From the cell containing the given text, extract its center point as [x, y] coordinate. 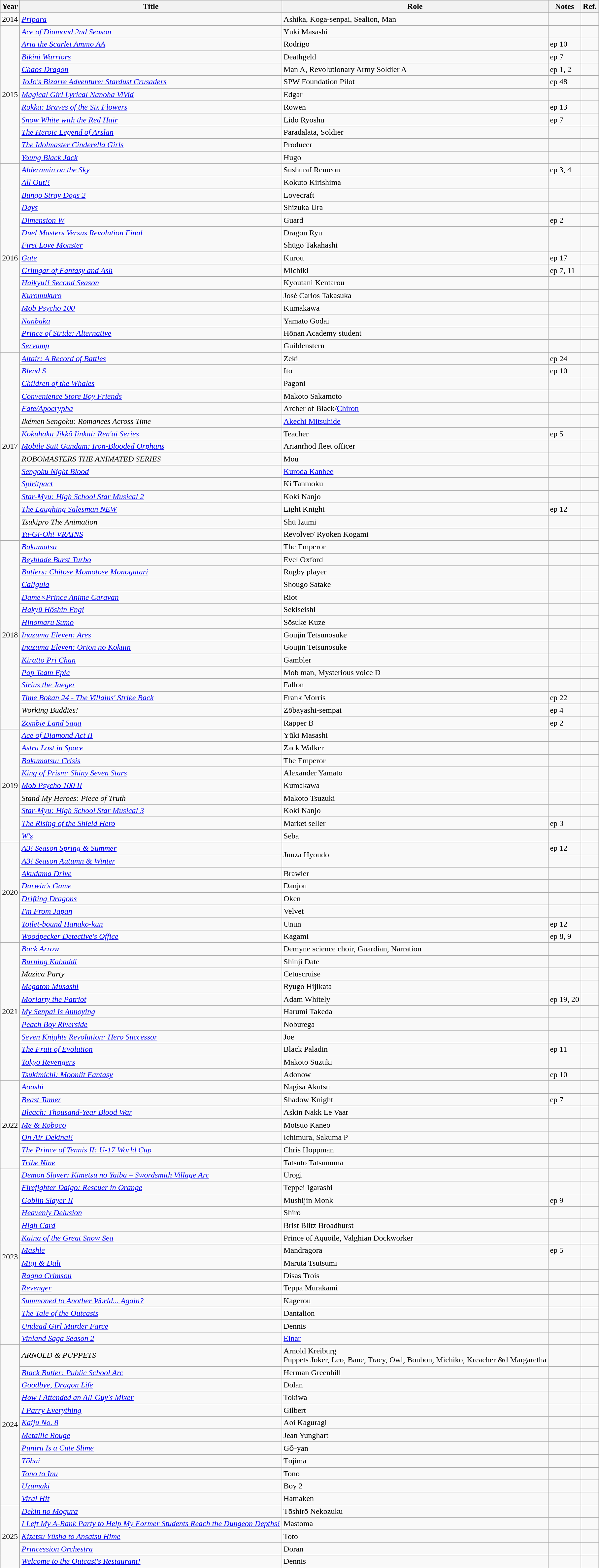
Joe [415, 1037]
Servamp [151, 346]
Makoto Sakamoto [415, 396]
Sengoku Night Blood [151, 471]
Goodbye, Dragon Life [151, 1385]
Year [10, 7]
ep 11 [565, 1049]
Chris Hoppman [415, 1150]
Astra Lost in Space [151, 748]
Kokuto Kirishima [415, 183]
Hamaken [415, 1499]
Young Black Jack [151, 157]
Aoi Kaguragi [415, 1423]
ep 3, 4 [565, 170]
Title [151, 7]
Tōshirō Nekozuku [415, 1511]
Metallic Rouge [151, 1435]
Chaos Dragon [151, 69]
Firefighter Daigo: Rescuer in Orange [151, 1188]
I Left My A-Rank Party to Help My Former Students Reach the Dungeon Depths! [151, 1524]
2015 [10, 94]
Pripara [151, 19]
Dimension W [151, 220]
Dantalion [415, 1313]
Pagoni [415, 384]
Demyne science choir, Guardian, Narration [415, 949]
Convenience Store Boy Friends [151, 396]
Teppa Murakami [415, 1288]
Tono [415, 1473]
Revolver/ Ryoken Kogami [415, 534]
Mashle [151, 1250]
Kaina of the Great Snow Sea [151, 1238]
Inazuma Eleven: Orion no Kokuin [151, 647]
Man A, Revolutionary Army Soldier A [415, 69]
Black Butler: Public School Arc [151, 1372]
Einar [415, 1338]
Edgar [415, 94]
Grimgar of Fantasy and Ash [151, 270]
Tokiwa [415, 1398]
Notes [565, 7]
Adam Whitely [415, 999]
Evel Oxford [415, 560]
Michiki [415, 270]
ep 17 [565, 258]
Tono to Inu [151, 1473]
Spiritpact [151, 484]
Zack Walker [415, 748]
The Tale of the Outcasts [151, 1313]
Undead Girl Murder Farce [151, 1326]
Gate [151, 258]
Teppei Igarashi [415, 1188]
Dolan [415, 1385]
Aoashi [151, 1087]
Ashika, Koga-senpai, Sealion, Man [415, 19]
Ryugo Hijikata [415, 987]
Butlers: Chitose Momotose Monogatari [151, 572]
Seven Knights Revolution: Hero Successor [151, 1037]
Vinland Saga Season 2 [151, 1338]
Children of the Whales [151, 384]
Mastoma [415, 1524]
Disas Trois [415, 1276]
Boy 2 [415, 1486]
2022 [10, 1125]
Ki Tanmoku [415, 484]
Velvet [415, 911]
Moriarty the Patriot [151, 999]
2023 [10, 1257]
Blend S [151, 371]
Kaiju No. 8 [151, 1423]
Bikini Warriors [151, 57]
Producer [415, 145]
Migi & Dali [151, 1263]
Gilbert [415, 1410]
Snow White with the Red Hair [151, 119]
Oken [415, 899]
Hakyū Hōshin Engi [151, 610]
I Parry Everything [151, 1410]
W'z [151, 836]
The Idolmaster Cinderella Girls [151, 145]
Mob Psycho 100 [151, 308]
Altair: A Record of Battles [151, 358]
ep 48 [565, 82]
Shinji Date [415, 962]
Tribe Nine [151, 1162]
Days [151, 208]
Beyblade Burst Turbo [151, 560]
Ref. [590, 7]
2017 [10, 446]
The Prince of Tennis II: U-17 World Cup [151, 1150]
Rugby player [415, 572]
Ace of Diamond Act II [151, 735]
Caligula [151, 585]
Shougo Satake [415, 585]
The Heroic Legend of Arslan [151, 132]
2020 [10, 892]
Hugo [415, 157]
Toto [415, 1536]
Shadow Knight [415, 1100]
Hinomaru Sumo [151, 622]
Rowen [415, 107]
Mazica Party [151, 974]
Tokyo Revengers [151, 1062]
Tsukimichi: Moonlit Fantasy [151, 1074]
Askin Nakk Le Vaar [415, 1112]
2024 [10, 1425]
ep 24 [565, 358]
Brawler [415, 873]
ep 7, 11 [565, 270]
Zeki [415, 358]
Role [415, 7]
Duel Masters Versus Revolution Final [151, 233]
Paradalata, Soldier [415, 132]
Gambler [415, 660]
Hōnan Academy student [415, 333]
Ichimura, Sakuma P [415, 1137]
JoJo's Bizarre Adventure: Stardust Crusaders [151, 82]
Motsuo Kaneo [415, 1125]
Yu-Gi-Oh! VRAINS [151, 534]
Bleach: Thousand-Year Blood War [151, 1112]
Bakumatsu [151, 547]
Magical Girl Lyrical Nanoha ViVid [151, 94]
Demon Slayer: Kimetsu no Yaiba – Swordsmith Village Arc [151, 1175]
Nagisa Akutsu [415, 1087]
Maruta Tsutsumi [415, 1263]
Ikémen Sengoku: Romances Across Time [151, 421]
Shūgo Takahashi [415, 245]
Darwin's Game [151, 886]
Guildenstern [415, 346]
Mobile Suit Gundam: Iron-Blooded Orphans [151, 446]
Akechi Mitsuhide [415, 421]
Urogi [415, 1175]
Lido Ryoshu [415, 119]
Shiro [415, 1213]
Rokka: Braves of the Six Flowers [151, 107]
Kyoutani Kentarou [415, 283]
Prince of Stride: Alternative [151, 333]
Kizetsu Yūsha to Ansatsu Hime [151, 1536]
Summoned to Another World... Again? [151, 1301]
Guard [415, 220]
Deathgeld [415, 57]
ROBOMASTERS THE ANIMATED SERIES [151, 459]
On Air Dekinai! [151, 1137]
Juuza Hyoudo [415, 855]
Adonow [415, 1074]
Tatsuto Tatsunuma [415, 1162]
Makoto Suzuki [415, 1062]
Beast Tamer [151, 1100]
Goblin Slayer II [151, 1200]
Zōbayashi-sempai [415, 710]
Teacher [415, 434]
ARNOLD & PUPPETS [151, 1355]
2016 [10, 258]
Jean Yunghart [415, 1435]
2018 [10, 634]
Working Buddies! [151, 710]
2025 [10, 1536]
Black Paladin [415, 1049]
2014 [10, 19]
Mou [415, 459]
Arianrhod fleet officer [415, 446]
Alderamin on the Sky [151, 170]
Bungo Stray Dogs 2 [151, 195]
Alexander Yamato [415, 773]
Peach Boy Riverside [151, 1024]
Haikyu!! Second Season [151, 283]
Gо̄-yan [415, 1448]
Mushijin Monk [415, 1200]
Fate/Apocrypha [151, 409]
Bakumatsu: Crisis [151, 760]
Tōhai [151, 1461]
King of Prism: Shiny Seven Stars [151, 773]
Ragna Crimson [151, 1276]
Herman Greenhill [415, 1372]
Market seller [415, 823]
Noburega [415, 1024]
Unun [415, 924]
Tōjima [415, 1461]
Arnold KreiburgPuppets Joker, Leo, Bane, Tracy, Owl, Bonbon, Michiko, Kreacher &d Margaretha [415, 1355]
Yamato Godai [415, 321]
Harumi Takeda [415, 1012]
Aria the Scarlet Ammo AA [151, 44]
Time Bokan 24 - The Villains' Strike Back [151, 698]
Uzumaki [151, 1486]
I'm From Japan [151, 911]
ep 8, 9 [565, 936]
Itō [415, 371]
The Laughing Salesman NEW [151, 509]
The Rising of the Shield Hero [151, 823]
ep 4 [565, 710]
Star-Myu: High School Star Musical 3 [151, 811]
Seba [415, 836]
Kagami [415, 936]
Sekiseishi [415, 610]
High Card [151, 1225]
Kagerou [415, 1301]
Dekin no Mogura [151, 1511]
Zombie Land Saga [151, 723]
How I Attended an All-Guy's Mixer [151, 1398]
Dame×Prince Anime Caravan [151, 597]
Drifting Dragons [151, 899]
Kiratto Pri Chan [151, 660]
Viral Hit [151, 1499]
ep 19, 20 [565, 999]
2021 [10, 1011]
Doran [415, 1549]
Ace of Diamond 2nd Season [151, 32]
Shū Izumi [415, 522]
Me & Roboco [151, 1125]
Prince of Aquoile, Valghian Dockworker [415, 1238]
Brist Blitz Broadhurst [415, 1225]
Star-Myu: High School Star Musical 2 [151, 496]
Tsukipro The Animation [151, 522]
ep 1, 2 [565, 69]
A3! Season Spring & Summer [151, 848]
First Love Monster [151, 245]
Sushuraf Remeon [415, 170]
Makoto Tsuzuki [415, 798]
Welcome to the Outcast's Restaurant! [151, 1561]
ep 13 [565, 107]
ep 22 [565, 698]
Back Arrow [151, 949]
Princession Orchestra [151, 1549]
ep 3 [565, 823]
SPW Foundation Pilot [415, 82]
Toilet-bound Hanako-kun [151, 924]
Puniru Is a Cute Slime [151, 1448]
Danjou [415, 886]
Kuroda Kanbee [415, 471]
Dragon Ryu [415, 233]
Nanbaka [151, 321]
José Carlos Takasuka [415, 295]
Akudama Drive [151, 873]
Kurou [415, 258]
Rodrigo [415, 44]
Revenger [151, 1288]
Mob man, Mysterious voice D [415, 672]
Stand My Heroes: Piece of Truth [151, 798]
Light Knight [415, 509]
ep 9 [565, 1200]
A3! Season Autumn & Winter [151, 861]
Burning Kabaddi [151, 962]
Sirius the Jaeger [151, 685]
Fallon [415, 685]
Woodpecker Detective's Office [151, 936]
Sōsuke Kuze [415, 622]
Heavenly Delusion [151, 1213]
The Fruit of Evolution [151, 1049]
Cetuscruise [415, 974]
Pop Team Epic [151, 672]
Inazuma Eleven: Ares [151, 635]
Frank Morris [415, 698]
My Senpai Is Annoying [151, 1012]
All Out!! [151, 183]
Lovecraft [415, 195]
Shizuka Ura [415, 208]
Mandragora [415, 1250]
2019 [10, 786]
Rapper B [415, 723]
Archer of Black/Chiron [415, 409]
Kokuhaku Jikkō Iinkai: Ren'ai Series [151, 434]
Megaton Musashi [151, 987]
Mob Psycho 100 II [151, 786]
Kuromukuro [151, 295]
Riot [415, 597]
